Search for the cell housing the specified text and yield its (x, y) center coordinate. 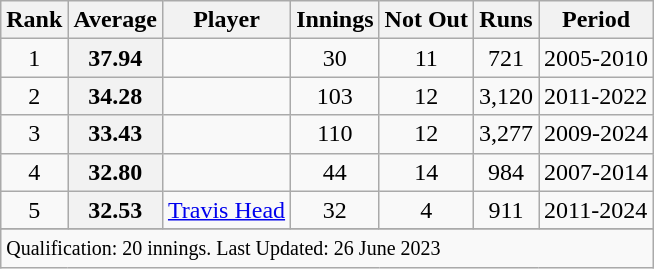
2009-2024 (596, 134)
Rank (34, 20)
32 (335, 210)
2005-2010 (596, 58)
103 (335, 96)
3,120 (506, 96)
Not Out (426, 20)
2011-2022 (596, 96)
3 (34, 134)
33.43 (116, 134)
Innings (335, 20)
Qualification: 20 innings. Last Updated: 26 June 2023 (328, 248)
2011-2024 (596, 210)
14 (426, 172)
911 (506, 210)
Period (596, 20)
32.80 (116, 172)
Runs (506, 20)
2007-2014 (596, 172)
11 (426, 58)
Average (116, 20)
32.53 (116, 210)
37.94 (116, 58)
44 (335, 172)
110 (335, 134)
Travis Head (226, 210)
984 (506, 172)
2 (34, 96)
34.28 (116, 96)
721 (506, 58)
3,277 (506, 134)
5 (34, 210)
1 (34, 58)
Player (226, 20)
30 (335, 58)
